Capture the cell that displays the provided text and extract its (X, Y) central coordinate. 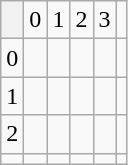
3 (104, 20)
